For the text-containing cell, return its midpoint in [X, Y] coordinate format. 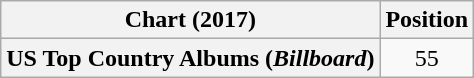
55 [427, 58]
Chart (2017) [190, 20]
US Top Country Albums (Billboard) [190, 58]
Position [427, 20]
